Extract the (X, Y) coordinate from the center of the cell holding the provided text.  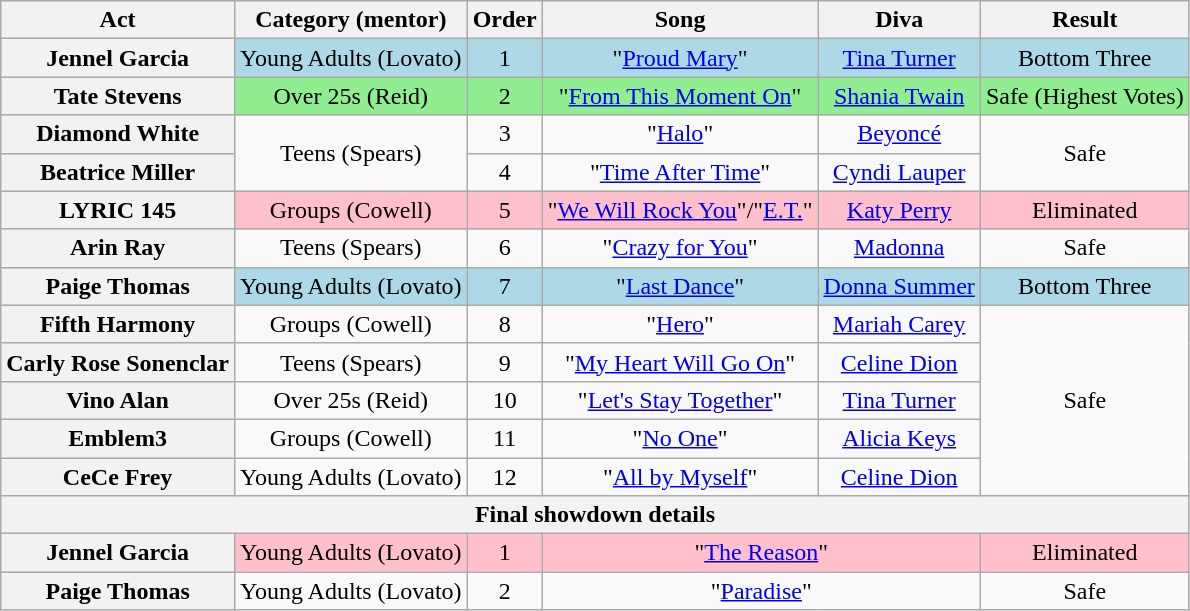
Madonna (899, 248)
Cyndi Lauper (899, 172)
Katy Perry (899, 210)
Alicia Keys (899, 438)
Donna Summer (899, 286)
Act (118, 20)
"From This Moment On" (680, 96)
CeCe Frey (118, 477)
Order (504, 20)
Song (680, 20)
"Last Dance" (680, 286)
11 (504, 438)
Beatrice Miller (118, 172)
Vino Alan (118, 400)
Final showdown details (595, 515)
Mariah Carey (899, 324)
6 (504, 248)
Safe (Highest Votes) (1084, 96)
"Proud Mary" (680, 58)
"My Heart Will Go On" (680, 362)
Emblem3 (118, 438)
4 (504, 172)
"Let's Stay Together" (680, 400)
"Time After Time" (680, 172)
8 (504, 324)
"Halo" (680, 134)
Result (1084, 20)
Carly Rose Sonenclar (118, 362)
Diamond White (118, 134)
"Crazy for You" (680, 248)
Beyoncé (899, 134)
3 (504, 134)
Shania Twain (899, 96)
5 (504, 210)
Tate Stevens (118, 96)
LYRIC 145 (118, 210)
"The Reason" (761, 553)
Diva (899, 20)
"Hero" (680, 324)
10 (504, 400)
Category (mentor) (350, 20)
Fifth Harmony (118, 324)
Arin Ray (118, 248)
7 (504, 286)
12 (504, 477)
"No One" (680, 438)
"Paradise" (761, 591)
"All by Myself" (680, 477)
"We Will Rock You"/"E.T." (680, 210)
9 (504, 362)
